Locate the cell with the specified text and output its (X, Y) center coordinate. 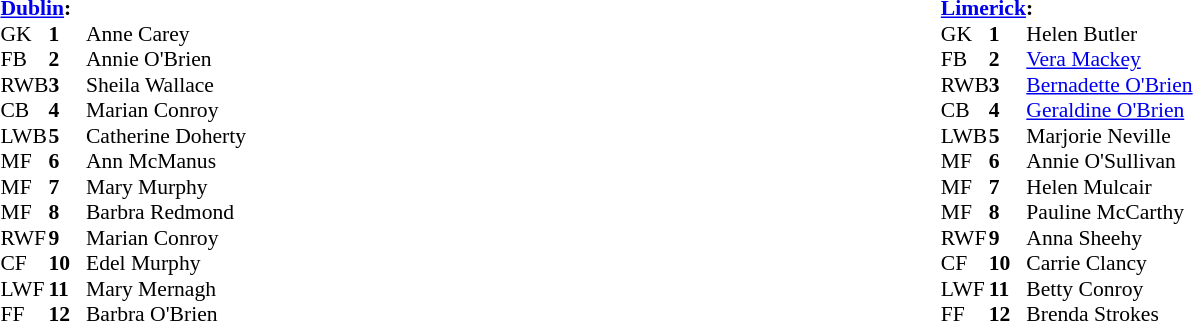
Vera Mackey (1109, 59)
Annie O'Brien (166, 59)
Sheila Wallace (166, 85)
Helen Butler (1109, 34)
Edel Murphy (166, 263)
Mary Mernagh (166, 289)
Barbra Redmond (166, 213)
Annie O'Sullivan (1109, 161)
Mary Murphy (166, 187)
Marjorie Neville (1109, 136)
Catherine Doherty (166, 136)
Anna Sheehy (1109, 238)
Bernadette O'Brien (1109, 85)
Helen Mulcair (1109, 187)
Pauline McCarthy (1109, 213)
Anne Carey (166, 34)
Betty Conroy (1109, 289)
Carrie Clancy (1109, 263)
Ann McManus (166, 161)
Geraldine O'Brien (1109, 111)
